For the text-containing cell, return its midpoint in (X, Y) coordinate format. 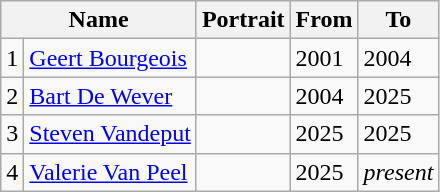
1 (12, 58)
From (324, 20)
present (398, 172)
Steven Vandeput (110, 134)
Valerie Van Peel (110, 172)
2001 (324, 58)
4 (12, 172)
Bart De Wever (110, 96)
2 (12, 96)
Portrait (243, 20)
Name (99, 20)
To (398, 20)
Geert Bourgeois (110, 58)
3 (12, 134)
